Extract the (X, Y) coordinate from the center of the cell holding the provided text.  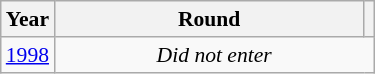
Year (28, 19)
Did not enter (214, 55)
Round (209, 19)
1998 (28, 55)
